Detect which cell encompasses the target text, then output its (x, y) center coordinate. 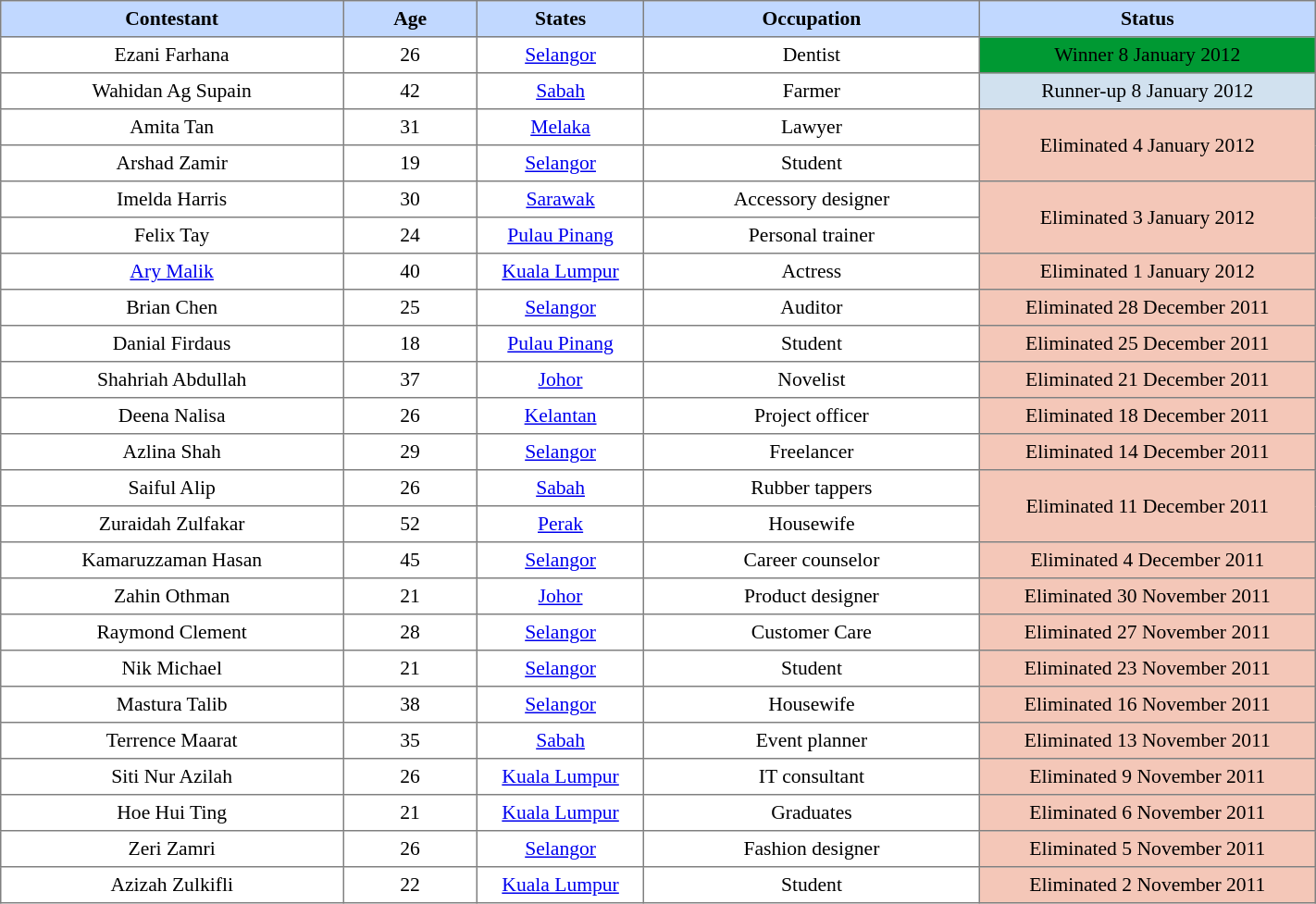
35 (411, 740)
Graduates (811, 812)
Hoe Hui Ting (172, 812)
Eliminated 18 December 2011 (1148, 416)
Zuraidah Zulfakar (172, 524)
25 (411, 307)
28 (411, 633)
Eliminated 23 November 2011 (1148, 668)
45 (411, 561)
Eliminated 13 November 2011 (1148, 740)
Runner-up 8 January 2012 (1148, 91)
Eliminated 5 November 2011 (1148, 849)
Ary Malik (172, 272)
Imelda Harris (172, 200)
Personal trainer (811, 235)
Zeri Zamri (172, 849)
38 (411, 705)
Event planner (811, 740)
Status (1148, 19)
Career counselor (811, 561)
Eliminated 21 December 2011 (1148, 379)
Customer Care (811, 633)
40 (411, 272)
Kamaruzzaman Hasan (172, 561)
Farmer (811, 91)
Eliminated 11 December 2011 (1148, 506)
42 (411, 91)
19 (411, 163)
Eliminated 2 November 2011 (1148, 885)
Actress (811, 272)
Contestant (172, 19)
Kelantan (561, 416)
30 (411, 200)
22 (411, 885)
Mastura Talib (172, 705)
Eliminated 3 January 2012 (1148, 217)
Felix Tay (172, 235)
States (561, 19)
Perak (561, 524)
Azlina Shah (172, 452)
Eliminated 9 November 2011 (1148, 777)
37 (411, 379)
Occupation (811, 19)
Eliminated 14 December 2011 (1148, 452)
Saiful Alip (172, 489)
Melaka (561, 128)
52 (411, 524)
Eliminated 4 January 2012 (1148, 145)
Terrence Maarat (172, 740)
Eliminated 25 December 2011 (1148, 344)
24 (411, 235)
Raymond Clement (172, 633)
Brian Chen (172, 307)
Nik Michael (172, 668)
Shahriah Abdullah (172, 379)
29 (411, 452)
Dentist (811, 56)
31 (411, 128)
Rubber tappers (811, 489)
Winner 8 January 2012 (1148, 56)
IT consultant (811, 777)
Eliminated 6 November 2011 (1148, 812)
Arshad Zamir (172, 163)
Age (411, 19)
Eliminated 4 December 2011 (1148, 561)
Sarawak (561, 200)
18 (411, 344)
Auditor (811, 307)
Freelancer (811, 452)
Danial Firdaus (172, 344)
Eliminated 30 November 2011 (1148, 596)
Siti Nur Azilah (172, 777)
Ezani Farhana (172, 56)
Project officer (811, 416)
Azizah Zulkifli (172, 885)
Eliminated 1 January 2012 (1148, 272)
Product designer (811, 596)
Fashion designer (811, 849)
Eliminated 16 November 2011 (1148, 705)
Eliminated 27 November 2011 (1148, 633)
Amita Tan (172, 128)
Deena Nalisa (172, 416)
Eliminated 28 December 2011 (1148, 307)
Wahidan Ag Supain (172, 91)
Novelist (811, 379)
Lawyer (811, 128)
Accessory designer (811, 200)
Zahin Othman (172, 596)
